Output the [X, Y] coordinate of the center of the cell containing the given text.  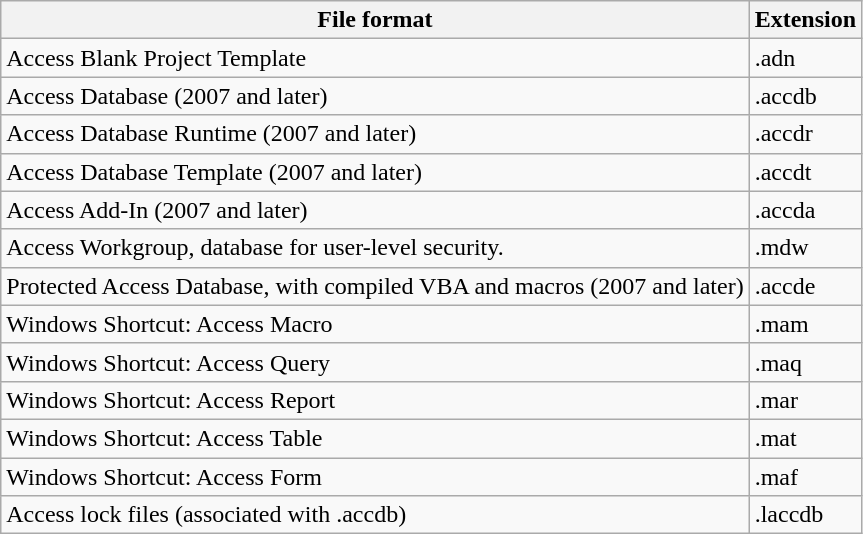
Windows Shortcut: Access Query [375, 362]
.mdw [805, 248]
.accdr [805, 134]
Access Database Runtime (2007 and later) [375, 134]
Windows Shortcut: Access Report [375, 400]
Extension [805, 20]
.maq [805, 362]
Access Workgroup, database for user-level security. [375, 248]
Windows Shortcut: Access Table [375, 438]
.mam [805, 324]
Access Database Template (2007 and later) [375, 172]
.mar [805, 400]
.accda [805, 210]
.accdt [805, 172]
Access Blank Project Template [375, 58]
.adn [805, 58]
.maf [805, 477]
Access lock files (associated with .accdb) [375, 515]
Windows Shortcut: Access Form [375, 477]
Access Add-In (2007 and later) [375, 210]
.mat [805, 438]
.accdb [805, 96]
Windows Shortcut: Access Macro [375, 324]
.laccdb [805, 515]
Protected Access Database, with compiled VBA and macros (2007 and later) [375, 286]
Access Database (2007 and later) [375, 96]
File format [375, 20]
.accde [805, 286]
